Extract the (X, Y) coordinate from the center of the cell holding the provided text.  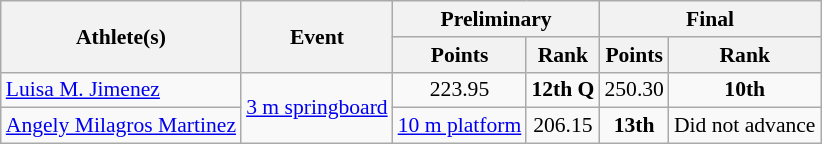
12th Q (562, 90)
10th (745, 90)
Event (317, 36)
250.30 (634, 90)
Preliminary (496, 19)
206.15 (562, 126)
Final (710, 19)
3 m springboard (317, 108)
Did not advance (745, 126)
10 m platform (460, 126)
Athlete(s) (121, 36)
223.95 (460, 90)
13th (634, 126)
Angely Milagros Martinez (121, 126)
Luisa M. Jimenez (121, 90)
